Locate the cell with the specified text and output its (x, y) center coordinate. 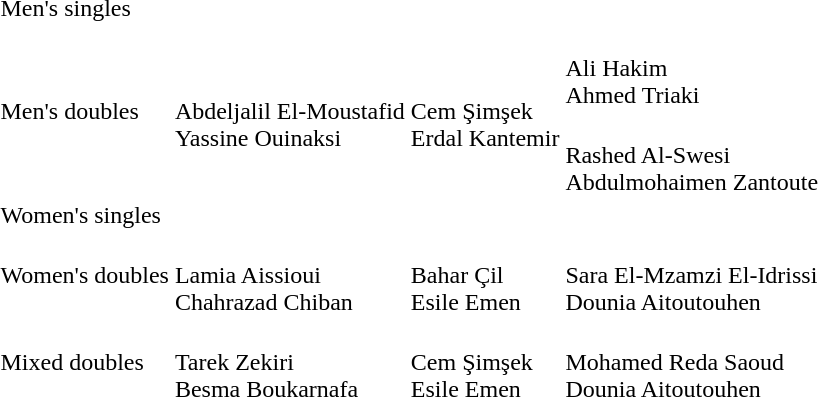
Bahar ÇilEsile Emen (485, 275)
Lamia AissiouiChahrazad Chiban (290, 275)
Abdeljalil El-MoustafidYassine Ouinaksi (290, 112)
Cem ŞimşekErdal Kantemir (485, 112)
